Extract the (x, y) coordinate from the center of the cell holding the provided text.  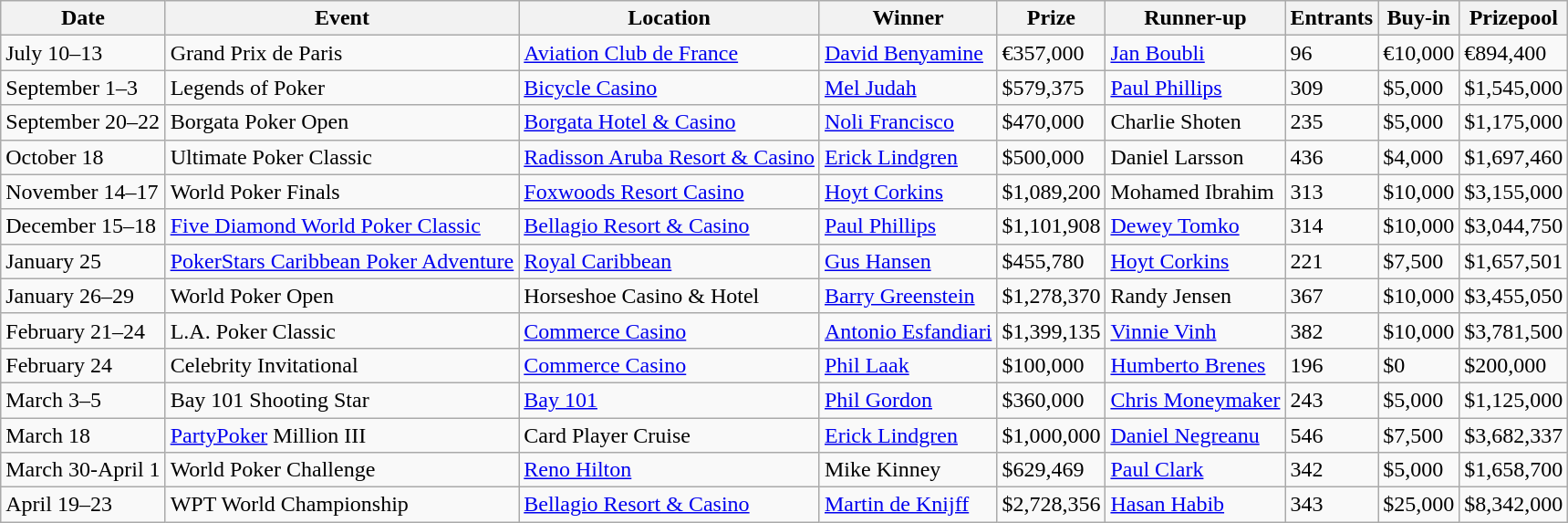
$1,399,135 (1051, 330)
Charlie Shoten (1195, 122)
Event (342, 18)
$1,000,000 (1051, 435)
World Poker Challenge (342, 470)
Daniel Negreanu (1195, 435)
436 (1332, 157)
L.A. Poker Classic (342, 330)
Borgata Hotel & Casino (670, 122)
March 30-April 1 (83, 470)
Horseshoe Casino & Hotel (670, 296)
Aviation Club de France (670, 53)
Buy-in (1419, 18)
$1,657,501 (1514, 261)
Humberto Brenes (1195, 365)
$3,044,750 (1514, 226)
Mel Judah (908, 88)
PartyPoker Million III (342, 435)
$470,000 (1051, 122)
Grand Prix de Paris (342, 53)
Foxwoods Resort Casino (670, 192)
April 19–23 (83, 505)
Location (670, 18)
Legends of Poker (342, 88)
$3,781,500 (1514, 330)
Dewey Tomko (1195, 226)
Phil Gordon (908, 400)
235 (1332, 122)
$360,000 (1051, 400)
Mike Kinney (908, 470)
€357,000 (1051, 53)
$3,155,000 (1514, 192)
Phil Laak (908, 365)
314 (1332, 226)
382 (1332, 330)
367 (1332, 296)
$1,101,908 (1051, 226)
Paul Clark (1195, 470)
David Benyamine (908, 53)
313 (1332, 192)
342 (1332, 470)
Prizepool (1514, 18)
546 (1332, 435)
€10,000 (1419, 53)
January 25 (83, 261)
$3,455,050 (1514, 296)
$25,000 (1419, 505)
243 (1332, 400)
Entrants (1332, 18)
$579,375 (1051, 88)
Radisson Aruba Resort & Casino (670, 157)
Gus Hansen (908, 261)
Bay 101 (670, 400)
February 24 (83, 365)
September 1–3 (83, 88)
343 (1332, 505)
$629,469 (1051, 470)
PokerStars Caribbean Poker Adventure (342, 261)
196 (1332, 365)
July 10–13 (83, 53)
Card Player Cruise (670, 435)
309 (1332, 88)
World Poker Open (342, 296)
$2,728,356 (1051, 505)
$455,780 (1051, 261)
WPT World Championship (342, 505)
$1,175,000 (1514, 122)
$8,342,000 (1514, 505)
Chris Moneymaker (1195, 400)
Borgata Poker Open (342, 122)
$0 (1419, 365)
March 3–5 (83, 400)
September 20–22 (83, 122)
$1,545,000 (1514, 88)
$500,000 (1051, 157)
Hasan Habib (1195, 505)
$4,000 (1419, 157)
November 14–17 (83, 192)
Randy Jensen (1195, 296)
December 15–18 (83, 226)
$200,000 (1514, 365)
Daniel Larsson (1195, 157)
221 (1332, 261)
October 18 (83, 157)
January 26–29 (83, 296)
Bicycle Casino (670, 88)
World Poker Finals (342, 192)
96 (1332, 53)
March 18 (83, 435)
Jan Boubli (1195, 53)
$100,000 (1051, 365)
Mohamed Ibrahim (1195, 192)
Reno Hilton (670, 470)
Royal Caribbean (670, 261)
Date (83, 18)
Bay 101 Shooting Star (342, 400)
Martin de Knijff (908, 505)
Prize (1051, 18)
$3,682,337 (1514, 435)
$1,697,460 (1514, 157)
$1,089,200 (1051, 192)
Antonio Esfandiari (908, 330)
€894,400 (1514, 53)
$1,658,700 (1514, 470)
Celebrity Invitational (342, 365)
Barry Greenstein (908, 296)
February 21–24 (83, 330)
$1,278,370 (1051, 296)
Vinnie Vinh (1195, 330)
Runner-up (1195, 18)
$1,125,000 (1514, 400)
Ultimate Poker Classic (342, 157)
Winner (908, 18)
Noli Francisco (908, 122)
Five Diamond World Poker Classic (342, 226)
